Locate the cell with the specified text and output its (x, y) center coordinate. 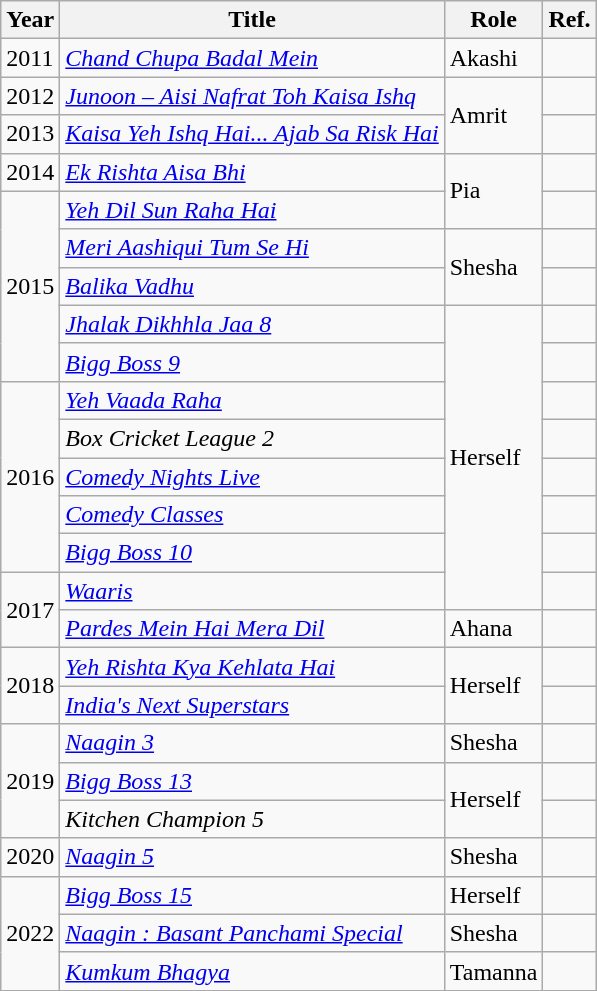
2022 (30, 933)
India's Next Superstars (252, 705)
Pardes Mein Hai Mera Dil (252, 629)
Bigg Boss 9 (252, 362)
2017 (30, 610)
Role (494, 20)
2019 (30, 781)
Bigg Boss 13 (252, 781)
Ahana (494, 629)
2018 (30, 686)
2015 (30, 286)
Jhalak Dikhhla Jaa 8 (252, 324)
Kumkum Bhagya (252, 971)
2013 (30, 134)
Comedy Classes (252, 515)
Kitchen Champion 5 (252, 819)
Amrit (494, 115)
2011 (30, 58)
Yeh Dil Sun Raha Hai (252, 210)
Junoon – Aisi Nafrat Toh Kaisa Ishq (252, 96)
Akashi (494, 58)
Comedy Nights Live (252, 477)
Ref. (570, 20)
2016 (30, 476)
Yeh Rishta Kya Kehlata Hai (252, 667)
Bigg Boss 10 (252, 553)
Chand Chupa Badal Mein (252, 58)
Tamanna (494, 971)
Balika Vadhu (252, 286)
2012 (30, 96)
Yeh Vaada Raha (252, 400)
Bigg Boss 15 (252, 895)
Year (30, 20)
Pia (494, 191)
2014 (30, 172)
2020 (30, 857)
Naagin : Basant Panchami Special (252, 933)
Title (252, 20)
Meri Aashiqui Tum Se Hi (252, 248)
Box Cricket League 2 (252, 438)
Naagin 3 (252, 743)
Ek Rishta Aisa Bhi (252, 172)
Kaisa Yeh Ishq Hai... Ajab Sa Risk Hai (252, 134)
Naagin 5 (252, 857)
Waaris (252, 591)
